Scan for the cell matching the given text and deliver its [X, Y] coordinate at center. 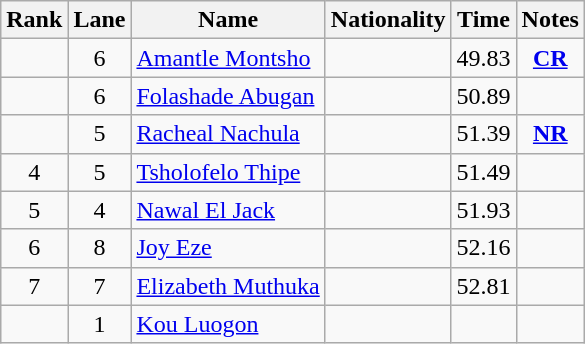
Tsholofelo Thipe [228, 172]
52.81 [484, 286]
Name [228, 20]
50.89 [484, 96]
Elizabeth Muthuka [228, 286]
51.93 [484, 210]
Nawal El Jack [228, 210]
8 [100, 248]
Joy Eze [228, 248]
52.16 [484, 248]
1 [100, 324]
CR [550, 58]
51.39 [484, 134]
Time [484, 20]
Notes [550, 20]
51.49 [484, 172]
Folashade Abugan [228, 96]
Racheal Nachula [228, 134]
Lane [100, 20]
NR [550, 134]
Kou Luogon [228, 324]
49.83 [484, 58]
Rank [34, 20]
Amantle Montsho [228, 58]
Nationality [388, 20]
